For the text-containing cell, return its midpoint in (X, Y) coordinate format. 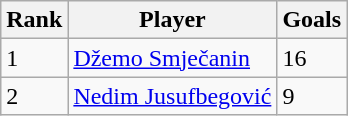
9 (312, 96)
Džemo Smječanin (172, 58)
16 (312, 58)
Rank (34, 20)
1 (34, 58)
Player (172, 20)
Nedim Jusufbegović (172, 96)
Goals (312, 20)
2 (34, 96)
